Provide the [x, y] coordinate of the cell's center where the given text is located.  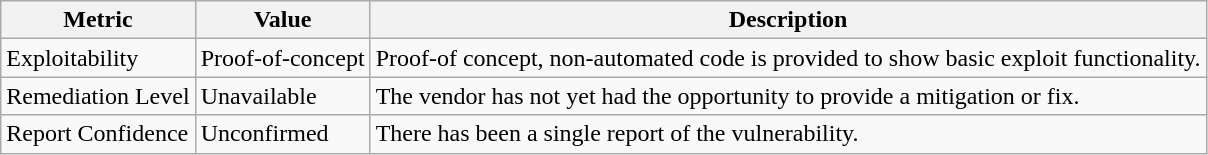
The vendor has not yet had the opportunity to provide a mitigation or fix. [788, 96]
Exploitability [98, 58]
Report Confidence [98, 134]
Proof-of-concept [282, 58]
Metric [98, 20]
Description [788, 20]
Value [282, 20]
Remediation Level [98, 96]
Proof-of concept, non-automated code is provided to show basic exploit functionality. [788, 58]
Unavailable [282, 96]
There has been a single report of the vulnerability. [788, 134]
Unconfirmed [282, 134]
